Search for the cell housing the specified text and yield its (x, y) center coordinate. 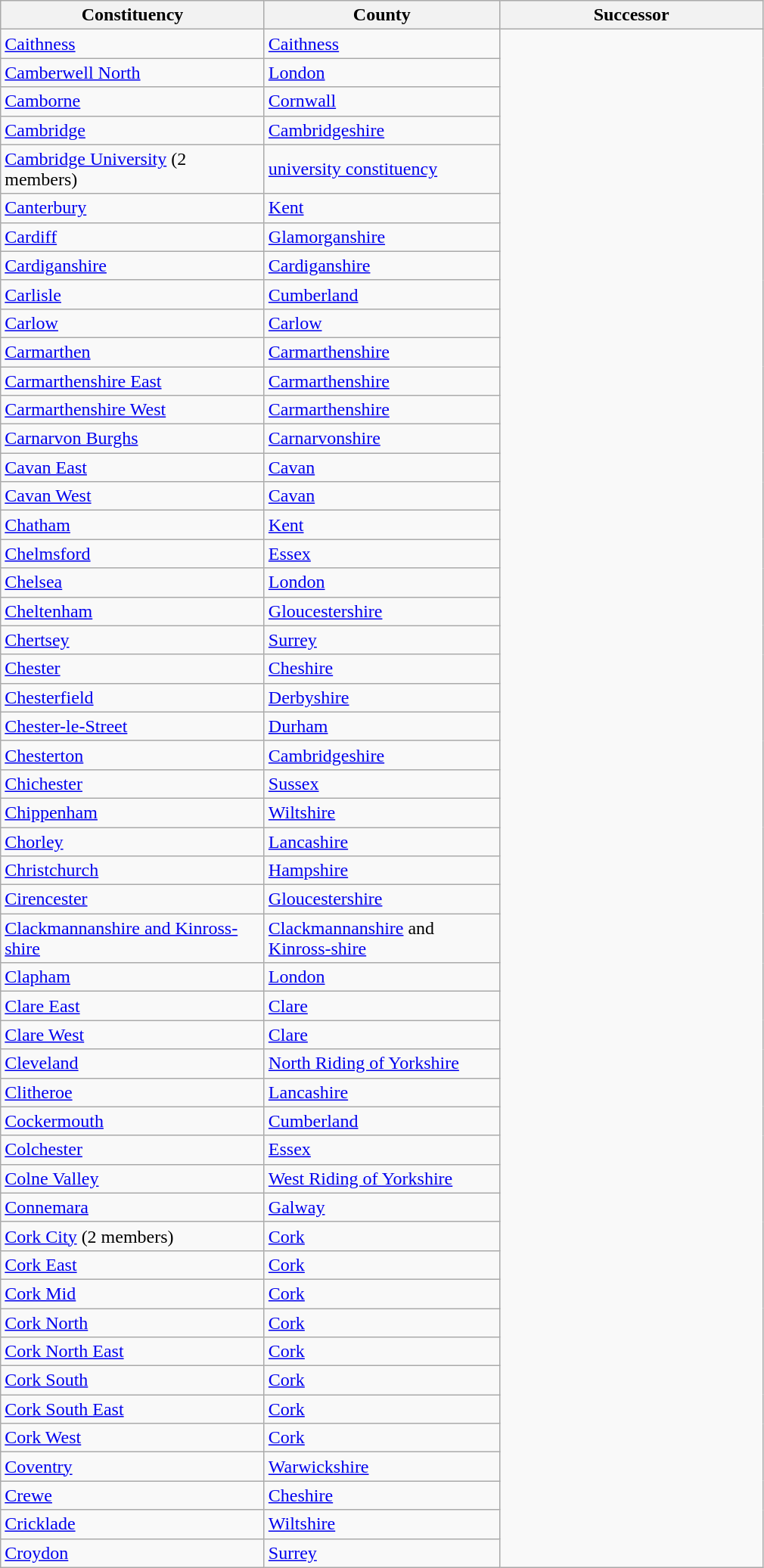
Connemara (133, 1207)
Cork City (2 members) (133, 1236)
Chesterfield (133, 697)
Cork South (133, 1380)
Cork West (133, 1438)
Chorley (133, 842)
Chelmsford (133, 554)
Cavan West (133, 496)
Clare West (133, 1035)
Chippenham (133, 812)
Carlisle (133, 294)
County (381, 15)
Warwickshire (381, 1467)
Hampshire (381, 871)
Clapham (133, 977)
Cambridge University (2 members) (133, 169)
Derbyshire (381, 697)
North Riding of Yorkshire (381, 1063)
Cleveland (133, 1063)
Carnarvonshire (381, 439)
Chertsey (133, 640)
Coventry (133, 1467)
Chesterton (133, 755)
Clitheroe (133, 1092)
Durham (381, 726)
Cork North East (133, 1352)
Cardiff (133, 237)
Constituency (133, 15)
Cheltenham (133, 611)
West Riding of Yorkshire (381, 1178)
Cornwall (381, 101)
Croydon (133, 1553)
Chelsea (133, 582)
Carnarvon Burghs (133, 439)
Crewe (133, 1495)
Chichester (133, 784)
Cambridge (133, 130)
Cork East (133, 1265)
Camberwell North (133, 73)
Successor (631, 15)
Chatham (133, 525)
Colne Valley (133, 1178)
Cockermouth (133, 1121)
Cork Mid (133, 1293)
Colchester (133, 1150)
Glamorganshire (381, 237)
Carmarthenshire West (133, 410)
Canterbury (133, 208)
Sussex (381, 784)
Cirencester (133, 899)
Chester (133, 669)
Christchurch (133, 871)
Chester-le-Street (133, 726)
Camborne (133, 101)
Cork North (133, 1323)
Cavan East (133, 467)
Cork South East (133, 1409)
Galway (381, 1207)
Carmarthen (133, 352)
Clare East (133, 1006)
Cricklade (133, 1524)
university constituency (381, 169)
Carmarthenshire East (133, 380)
